For the text-containing cell, return its midpoint in (X, Y) coordinate format. 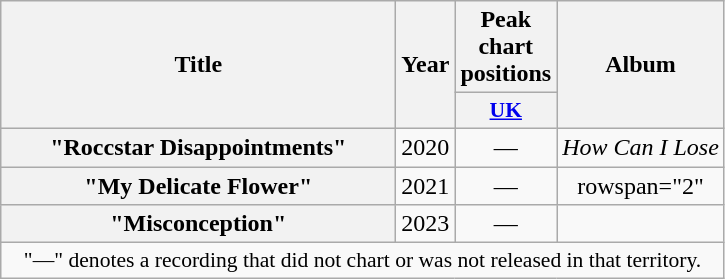
"—" denotes a recording that did not chart or was not released in that territory. (363, 261)
Title (198, 65)
2023 (426, 224)
2021 (426, 185)
"Roccstar Disappointments" (198, 147)
Album (641, 65)
2020 (426, 147)
"My Delicate Flower" (198, 185)
Peak chart positions (506, 47)
rowspan="2" (641, 185)
UK (506, 111)
How Can I Lose (641, 147)
Year (426, 65)
"Misconception" (198, 224)
